Return [x, y] of the center of cell containing provided text 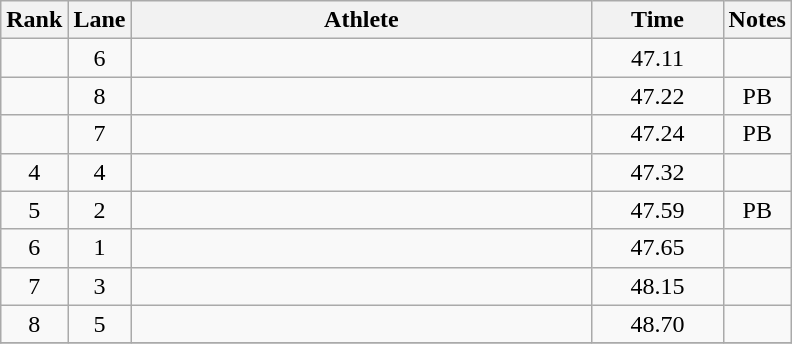
47.24 [658, 134]
48.15 [658, 286]
47.65 [658, 248]
47.32 [658, 172]
2 [100, 210]
1 [100, 248]
47.59 [658, 210]
48.70 [658, 324]
47.11 [658, 58]
Athlete [362, 20]
3 [100, 286]
Notes [757, 20]
Rank [34, 20]
47.22 [658, 96]
Time [658, 20]
Lane [100, 20]
